Search for the cell housing the specified text and yield its [x, y] center coordinate. 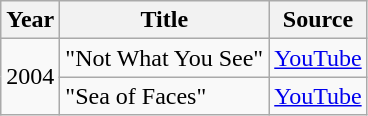
Year [30, 20]
Title [164, 20]
"Sea of Faces" [164, 96]
"Not What You See" [164, 58]
2004 [30, 77]
Source [318, 20]
